From the cell containing the given text, extract its center point as (x, y) coordinate. 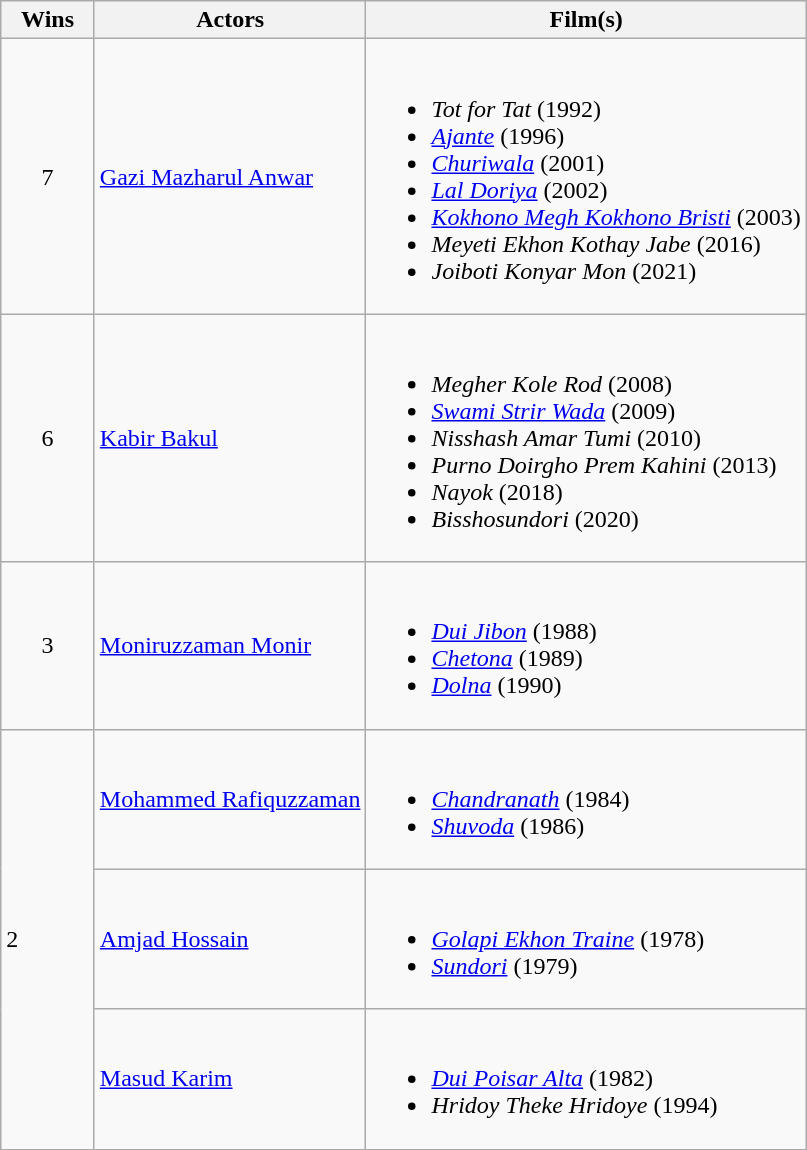
Masud Karim (230, 1079)
Film(s) (586, 20)
Amjad Hossain (230, 939)
Dui Poisar Alta (1982)Hridoy Theke Hridoye (1994) (586, 1079)
2 (48, 939)
Megher Kole Rod (2008)Swami Strir Wada (2009)Nisshash Amar Tumi (2010)Purno Doirgho Prem Kahini (2013)Nayok (2018)Bisshosundori (2020) (586, 438)
Moniruzzaman Monir (230, 646)
Dui Jibon (1988)Chetona (1989)Dolna (1990) (586, 646)
Actors (230, 20)
Chandranath (1984)Shuvoda (1986) (586, 799)
Wins (48, 20)
Kabir Bakul (230, 438)
Golapi Ekhon Traine (1978)Sundori (1979) (586, 939)
6 (48, 438)
Mohammed Rafiquzzaman (230, 799)
Gazi Mazharul Anwar (230, 176)
3 (48, 646)
7 (48, 176)
